Capture the cell that displays the provided text and extract its [x, y] central coordinate. 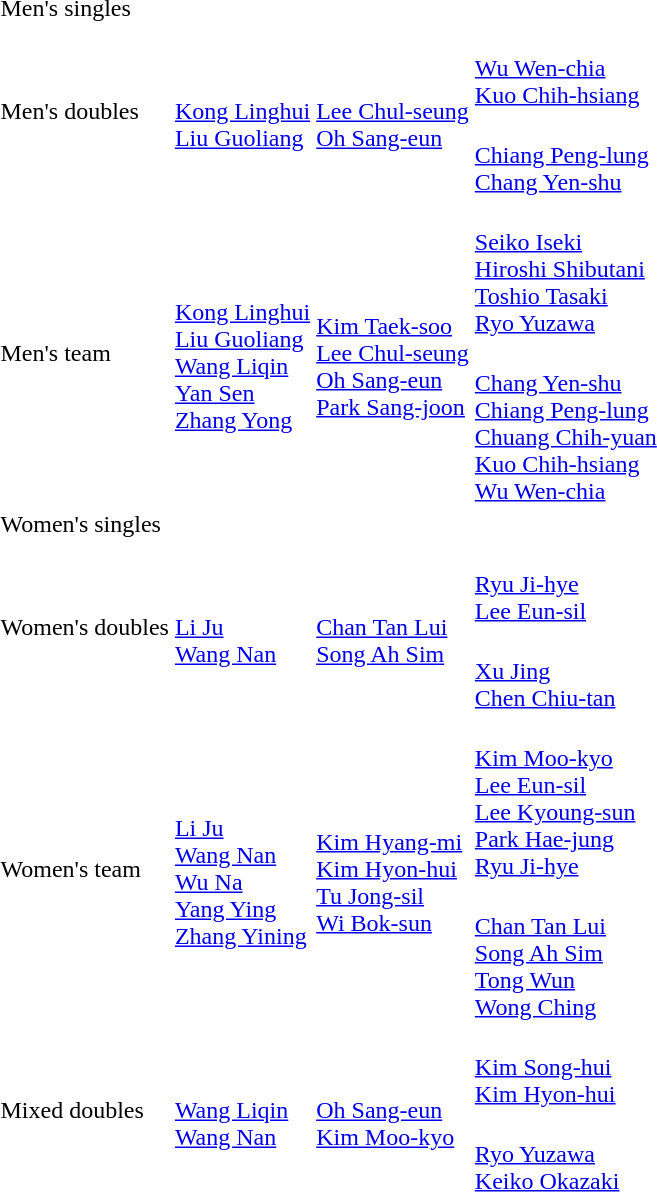
Lee Chul-seungOh Sang-eun [393, 112]
Li JuWang NanWu NaYang YingZhang Yining [242, 869]
Kim Hyang-miKim Hyon-huiTu Jong-silWi Bok-sun [393, 869]
Chan Tan LuiSong Ah Sim [393, 628]
Kong LinghuiLiu GuoliangWang LiqinYan SenZhang Yong [242, 353]
Li JuWang Nan [242, 628]
Kong LinghuiLiu Guoliang [242, 112]
Kim Taek-sooLee Chul-seungOh Sang-eunPark Sang-joon [393, 353]
